Detect which cell encompasses the target text, then output its (x, y) center coordinate. 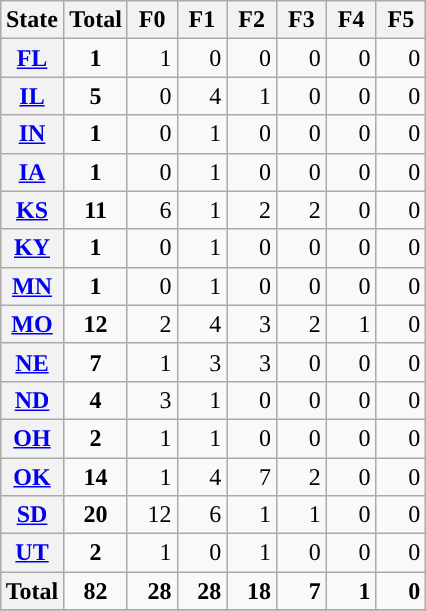
F3 (302, 20)
State (32, 20)
MN (32, 286)
F5 (401, 20)
OK (32, 477)
5 (96, 96)
11 (96, 210)
82 (96, 591)
F1 (202, 20)
KY (32, 248)
NE (32, 362)
UT (32, 553)
20 (96, 515)
MO (32, 324)
OH (32, 438)
FL (32, 58)
18 (252, 591)
F2 (252, 20)
KS (32, 210)
F4 (351, 20)
IA (32, 172)
IL (32, 96)
IN (32, 134)
SD (32, 515)
14 (96, 477)
ND (32, 400)
F0 (152, 20)
